Return the [X, Y] coordinate for the center point of the cell that contains the specified text.  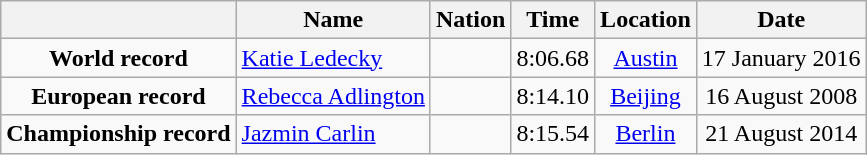
8:15.54 [553, 134]
Date [781, 20]
16 August 2008 [781, 96]
8:14.10 [553, 96]
Austin [646, 58]
Championship record [118, 134]
Berlin [646, 134]
Location [646, 20]
Katie Ledecky [333, 58]
World record [118, 58]
Time [553, 20]
21 August 2014 [781, 134]
Rebecca Adlington [333, 96]
Beijing [646, 96]
European record [118, 96]
Nation [470, 20]
Jazmin Carlin [333, 134]
17 January 2016 [781, 58]
8:06.68 [553, 58]
Name [333, 20]
